Extract the [X, Y] coordinate from the center of the cell holding the provided text.  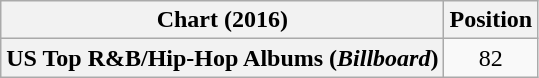
US Top R&B/Hip-Hop Albums (Billboard) [222, 58]
Position [491, 20]
82 [491, 58]
Chart (2016) [222, 20]
